Search for the cell housing the specified text and yield its (x, y) center coordinate. 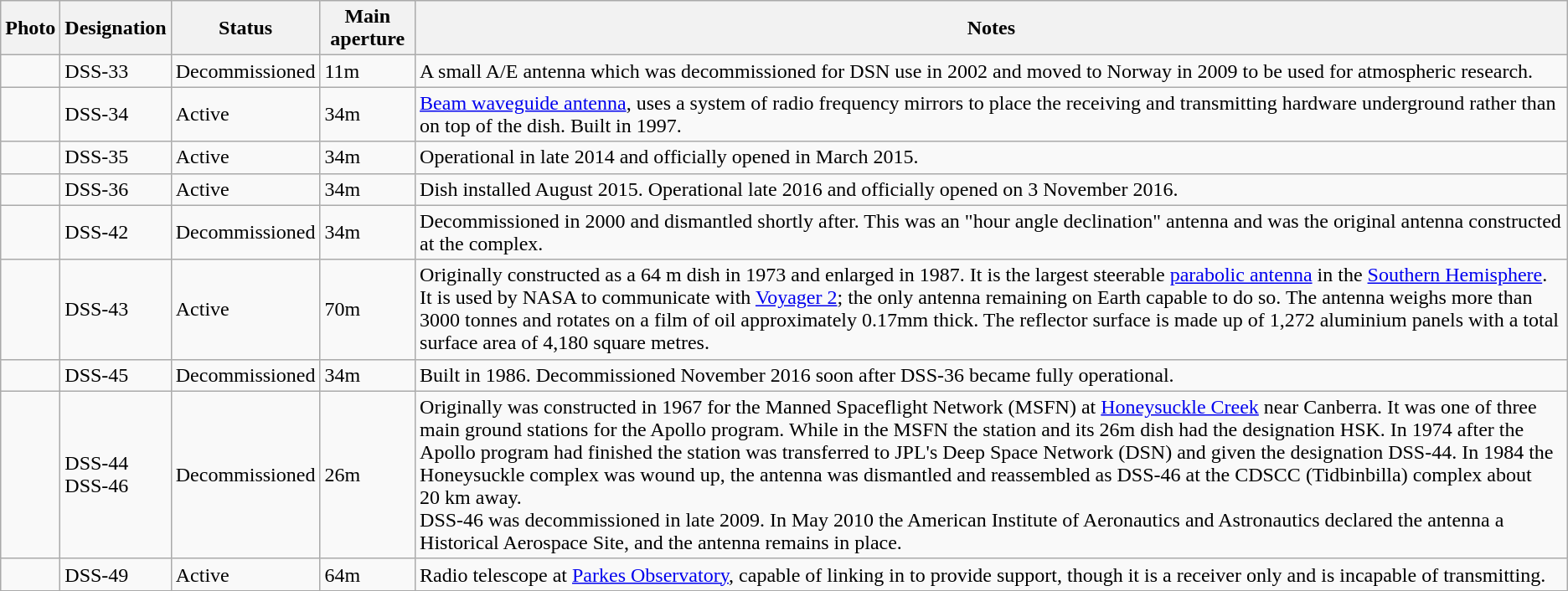
70m (368, 310)
Dish installed August 2015. Operational late 2016 and officially opened on 3 November 2016. (992, 189)
Notes (992, 28)
Photo (30, 28)
Status (245, 28)
Designation (116, 28)
DSS-42 (116, 233)
A small A/E antenna which was decommissioned for DSN use in 2002 and moved to Norway in 2009 to be used for atmospheric research. (992, 71)
DSS-49 (116, 574)
DSS-33 (116, 71)
11m (368, 71)
DSS-36 (116, 189)
DSS-44DSS-46 (116, 475)
DSS-43 (116, 310)
Main aperture (368, 28)
DSS-35 (116, 157)
DSS-34 (116, 114)
Operational in late 2014 and officially opened in March 2015. (992, 157)
DSS-45 (116, 375)
64m (368, 574)
Built in 1986. Decommissioned November 2016 soon after DSS-36 became fully operational. (992, 375)
Radio telescope at Parkes Observatory, capable of linking in to provide support, though it is a receiver only and is incapable of transmitting. (992, 574)
26m (368, 475)
